For the text-containing cell, return its midpoint in [x, y] coordinate format. 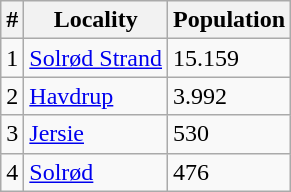
15.159 [230, 58]
476 [230, 172]
Locality [96, 20]
1 [12, 58]
Population [230, 20]
# [12, 20]
4 [12, 172]
Jersie [96, 134]
3 [12, 134]
2 [12, 96]
Havdrup [96, 96]
Solrød Strand [96, 58]
3.992 [230, 96]
Solrød [96, 172]
530 [230, 134]
